Find where the given text appears and provide that cell's center as (X, Y) coordinate. 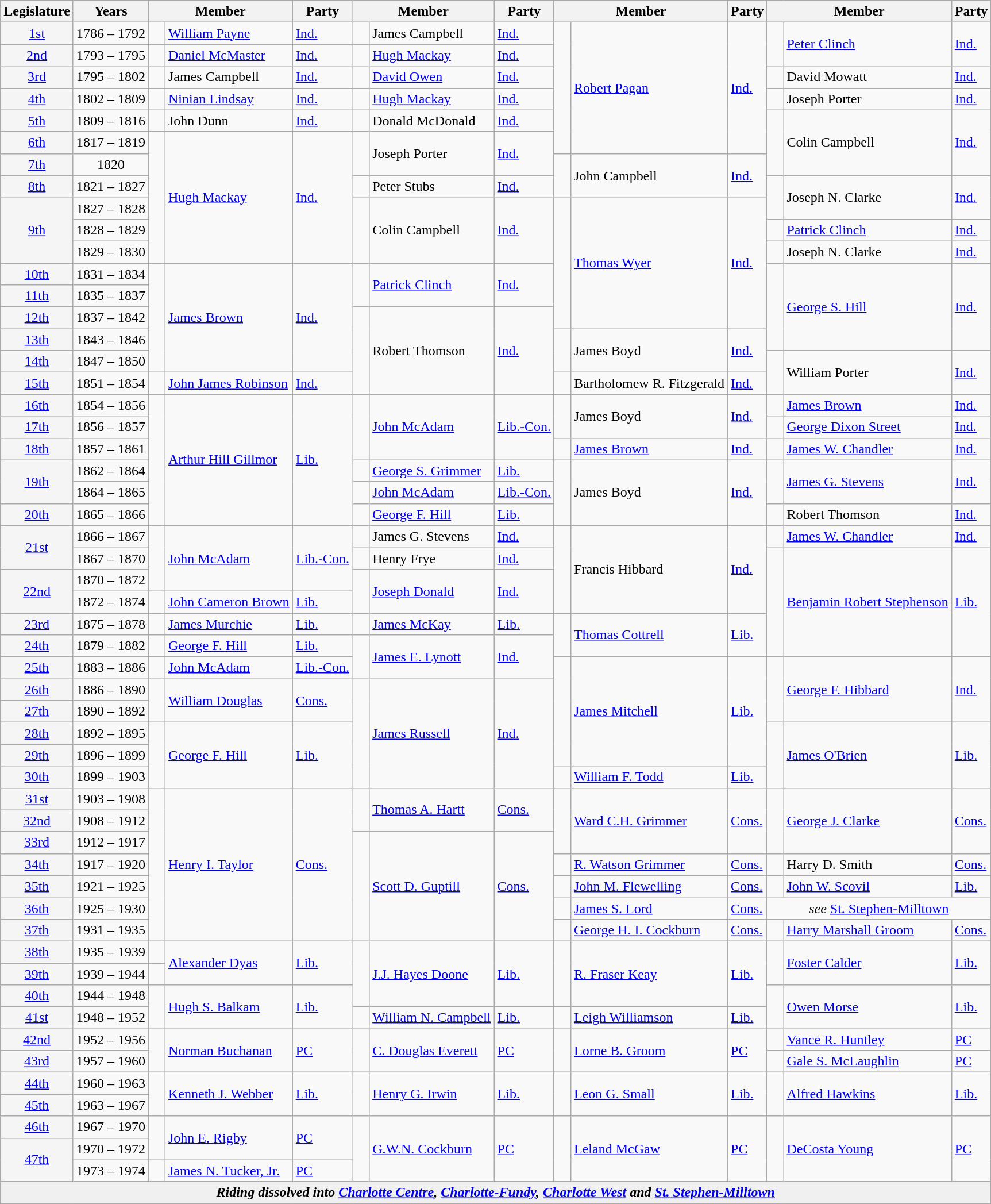
Lorne B. Groom (649, 1051)
1872 – 1874 (110, 602)
C. Douglas Everett (432, 1051)
Riding dissolved into Charlotte Centre, Charlotte-Fundy, Charlotte West and St. Stephen-Milltown (496, 1193)
Harry Marshall Groom (867, 930)
1786 – 1792 (110, 33)
1892 – 1895 (110, 733)
27th (37, 711)
9th (37, 230)
1879 – 1882 (110, 646)
William Douglas (229, 701)
1963 – 1967 (110, 1105)
43rd (37, 1061)
1957 – 1960 (110, 1061)
George S. Grimmer (432, 471)
Ninian Lindsay (229, 99)
1829 – 1830 (110, 252)
Joseph Donald (432, 591)
John W. Scovil (867, 886)
1925 – 1930 (110, 908)
1875 – 1878 (110, 624)
4th (37, 99)
38th (37, 952)
1821 – 1827 (110, 186)
16th (37, 405)
1828 – 1829 (110, 230)
George Dixon Street (867, 427)
1851 – 1854 (110, 383)
George J. Clarke (867, 821)
James McKay (432, 624)
1944 – 1948 (110, 996)
1973 – 1974 (110, 1171)
DeCosta Young (867, 1149)
21st (37, 547)
42nd (37, 1040)
Benjamin Robert Stephenson (867, 602)
Ward C.H. Grimmer (649, 821)
1939 – 1944 (110, 974)
37th (37, 930)
Leland McGaw (649, 1149)
James O'Brien (867, 755)
1857 – 1861 (110, 449)
1899 – 1903 (110, 777)
1st (37, 33)
Harry D. Smith (867, 864)
30th (37, 777)
25th (37, 668)
1809 – 1816 (110, 121)
26th (37, 690)
1862 – 1864 (110, 471)
2nd (37, 55)
23rd (37, 624)
1896 – 1899 (110, 755)
Leon G. Small (649, 1094)
1935 – 1939 (110, 952)
John James Robinson (229, 383)
19th (37, 482)
40th (37, 996)
12th (37, 318)
James Russell (432, 733)
David Owen (432, 77)
John Dunn (229, 121)
1960 – 1963 (110, 1083)
Henry I. Taylor (229, 864)
1970 – 1972 (110, 1149)
17th (37, 427)
18th (37, 449)
33rd (37, 843)
William F. Todd (649, 777)
1903 – 1908 (110, 799)
James E. Lynott (432, 657)
1865 – 1866 (110, 514)
3rd (37, 77)
1948 – 1952 (110, 1018)
7th (37, 164)
1952 – 1956 (110, 1040)
1883 – 1886 (110, 668)
see St. Stephen-Milltown (879, 908)
1870 – 1872 (110, 580)
32nd (37, 821)
34th (37, 864)
Thomas Cottrell (649, 634)
1837 – 1842 (110, 318)
David Mowatt (867, 77)
R. Watson Grimmer (649, 864)
1864 – 1865 (110, 493)
Thomas A. Hartt (432, 810)
1856 – 1857 (110, 427)
14th (37, 361)
1967 – 1970 (110, 1127)
1886 – 1890 (110, 690)
James N. Tucker, Jr. (229, 1171)
J.J. Hayes Doone (432, 974)
Alfred Hawkins (867, 1094)
Thomas Wyer (649, 263)
George H. I. Cockburn (649, 930)
41st (37, 1018)
Henry G. Irwin (432, 1094)
Bartholomew R. Fitzgerald (649, 383)
1817 – 1819 (110, 143)
1793 – 1795 (110, 55)
1931 – 1935 (110, 930)
Robert Pagan (649, 88)
39th (37, 974)
Legislature (37, 11)
1917 – 1920 (110, 864)
8th (37, 186)
29th (37, 755)
Donald McDonald (432, 121)
28th (37, 733)
47th (37, 1160)
20th (37, 514)
James S. Lord (649, 908)
1835 – 1837 (110, 296)
John M. Flewelling (649, 886)
6th (37, 143)
Peter Clinch (867, 44)
John E. Rigby (229, 1138)
William Porter (867, 372)
1921 – 1925 (110, 886)
11th (37, 296)
Hugh S. Balkam (229, 1007)
Francis Hibbard (649, 569)
George S. Hill (867, 307)
Scott D. Guptill (432, 886)
Alexander Dyas (229, 963)
Gale S. McLaughlin (867, 1061)
Arthur Hill Gillmor (229, 460)
46th (37, 1127)
10th (37, 274)
1802 – 1809 (110, 99)
1908 – 1912 (110, 821)
1854 – 1856 (110, 405)
Norman Buchanan (229, 1051)
1843 – 1846 (110, 340)
5th (37, 121)
R. Fraser Keay (649, 974)
1820 (110, 164)
22nd (37, 591)
Peter Stubs (432, 186)
G.W.N. Cockburn (432, 1149)
William N. Campbell (432, 1018)
John Campbell (649, 175)
15th (37, 383)
44th (37, 1083)
35th (37, 886)
36th (37, 908)
1912 – 1917 (110, 843)
1847 – 1850 (110, 361)
William Payne (229, 33)
31st (37, 799)
1795 – 1802 (110, 77)
1827 – 1828 (110, 208)
13th (37, 340)
Owen Morse (867, 1007)
Leigh Williamson (649, 1018)
24th (37, 646)
James Mitchell (649, 711)
Vance R. Huntley (867, 1040)
Foster Calder (867, 963)
1890 – 1892 (110, 711)
Daniel McMaster (229, 55)
1866 – 1867 (110, 536)
Henry Frye (432, 558)
1831 – 1834 (110, 274)
John Cameron Brown (229, 602)
James Murchie (229, 624)
45th (37, 1105)
George F. Hibbard (867, 690)
Years (110, 11)
Kenneth J. Webber (229, 1094)
1867 – 1870 (110, 558)
